Determine the [X, Y] coordinate at the center of the cell enclosing the given text.  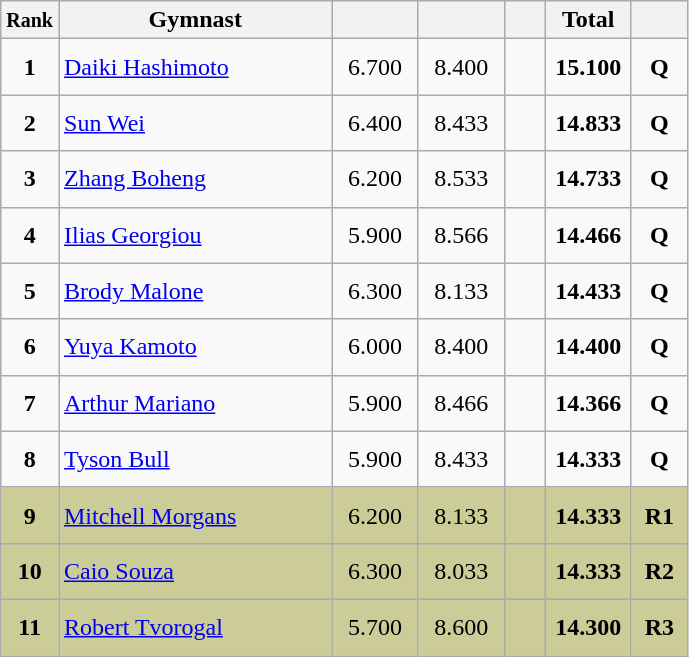
Arthur Mariano [195, 403]
R3 [659, 627]
4 [30, 235]
15.100 [588, 67]
Zhang Boheng [195, 179]
Ilias Georgiou [195, 235]
Daiki Hashimoto [195, 67]
8 [30, 459]
14.366 [588, 403]
14.433 [588, 291]
14.400 [588, 347]
7 [30, 403]
8.466 [461, 403]
Total [588, 20]
3 [30, 179]
Gymnast [195, 20]
6 [30, 347]
1 [30, 67]
Sun Wei [195, 123]
Mitchell Morgans [195, 515]
6.400 [375, 123]
14.833 [588, 123]
2 [30, 123]
Brody Malone [195, 291]
8.533 [461, 179]
Robert Tvorogal [195, 627]
14.466 [588, 235]
5 [30, 291]
14.733 [588, 179]
8.033 [461, 571]
R2 [659, 571]
Yuya Kamoto [195, 347]
8.566 [461, 235]
6.700 [375, 67]
8.600 [461, 627]
R1 [659, 515]
5.700 [375, 627]
Rank [30, 20]
6.000 [375, 347]
14.300 [588, 627]
11 [30, 627]
Caio Souza [195, 571]
Tyson Bull [195, 459]
10 [30, 571]
9 [30, 515]
